Scan for the cell matching the given text and deliver its [X, Y] coordinate at center. 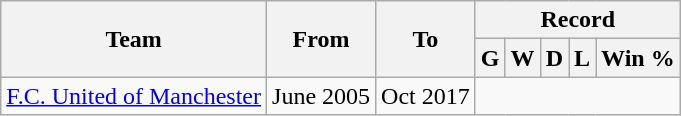
Team [134, 39]
W [522, 58]
June 2005 [322, 96]
Record [578, 20]
G [490, 58]
L [582, 58]
From [322, 39]
Oct 2017 [426, 96]
F.C. United of Manchester [134, 96]
D [554, 58]
Win % [638, 58]
To [426, 39]
